Provide the [X, Y] coordinate of the cell's center where the given text is located.  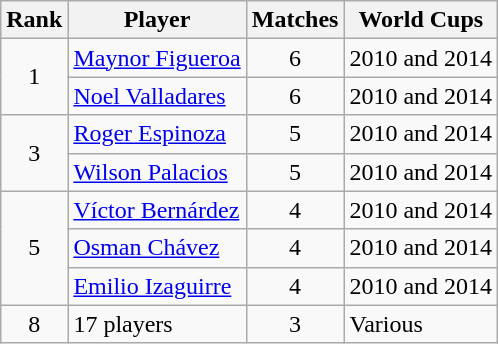
Maynor Figueroa [157, 58]
Víctor Bernárdez [157, 210]
Noel Valladares [157, 96]
17 players [157, 324]
Matches [295, 20]
Roger Espinoza [157, 134]
Various [421, 324]
8 [34, 324]
1 [34, 77]
Emilio Izaguirre [157, 286]
Osman Chávez [157, 248]
Rank [34, 20]
Wilson Palacios [157, 172]
World Cups [421, 20]
Player [157, 20]
